Return (x, y) of the center of cell containing provided text 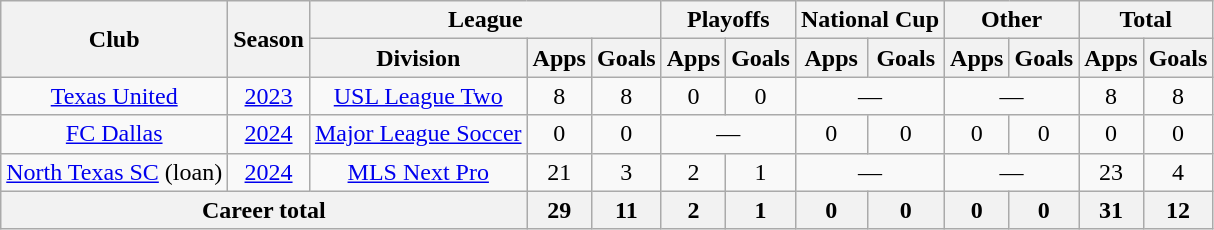
FC Dallas (114, 134)
Other (1012, 20)
North Texas SC (loan) (114, 172)
Division (418, 58)
12 (1178, 210)
Career total (264, 210)
Club (114, 39)
Major League Soccer (418, 134)
Texas United (114, 96)
3 (626, 172)
Total (1146, 20)
League (485, 20)
31 (1111, 210)
4 (1178, 172)
National Cup (870, 20)
21 (559, 172)
11 (626, 210)
Playoffs (728, 20)
29 (559, 210)
USL League Two (418, 96)
2023 (269, 96)
23 (1111, 172)
MLS Next Pro (418, 172)
Season (269, 39)
